Extract the (x, y) coordinate from the center of the cell holding the provided text.  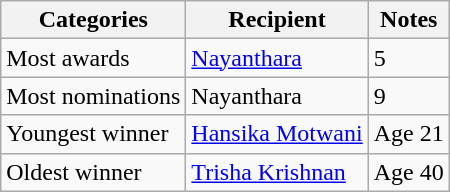
Notes (408, 20)
Age 21 (408, 134)
Age 40 (408, 172)
Youngest winner (94, 134)
Most awards (94, 58)
9 (408, 96)
Trisha Krishnan (277, 172)
Oldest winner (94, 172)
Recipient (277, 20)
Most nominations (94, 96)
Categories (94, 20)
5 (408, 58)
Hansika Motwani (277, 134)
